Find where the given text appears and provide that cell's center as [x, y] coordinate. 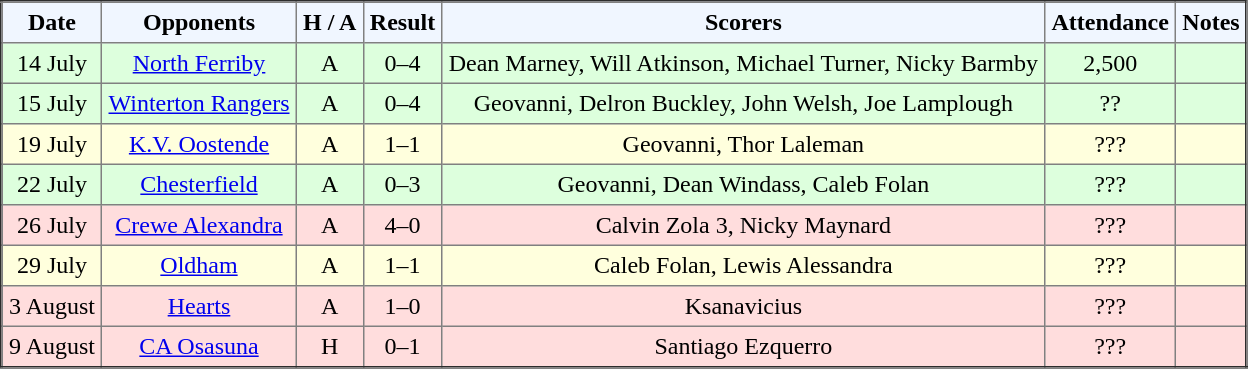
CA Osasuna [199, 346]
0–1 [402, 346]
9 August [52, 346]
29 July [52, 265]
Notes [1212, 22]
1–0 [402, 306]
K.V. Oostende [199, 144]
Santiago Ezquerro [744, 346]
Geovanni, Dean Windass, Caleb Folan [744, 184]
Date [52, 22]
Oldham [199, 265]
?? [1110, 103]
North Ferriby [199, 63]
Opponents [199, 22]
Geovanni, Delron Buckley, John Welsh, Joe Lamplough [744, 103]
2,500 [1110, 63]
4–0 [402, 225]
Dean Marney, Will Atkinson, Michael Turner, Nicky Barmby [744, 63]
Chesterfield [199, 184]
Crewe Alexandra [199, 225]
Winterton Rangers [199, 103]
Calvin Zola 3, Nicky Maynard [744, 225]
26 July [52, 225]
Scorers [744, 22]
Hearts [199, 306]
22 July [52, 184]
H [330, 346]
3 August [52, 306]
Attendance [1110, 22]
14 July [52, 63]
19 July [52, 144]
H / A [330, 22]
Result [402, 22]
0–3 [402, 184]
Ksanavicius [744, 306]
Geovanni, Thor Laleman [744, 144]
Caleb Folan, Lewis Alessandra [744, 265]
15 July [52, 103]
